Return the (x, y) coordinate for the center point of the cell that contains the specified text.  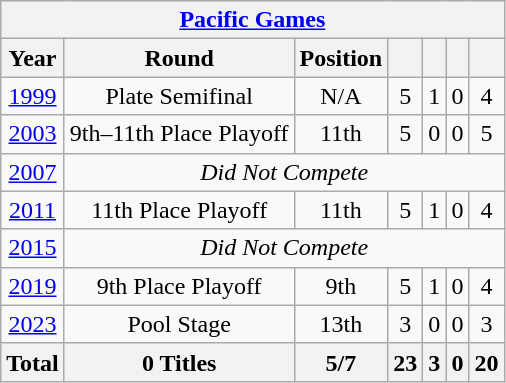
Round (179, 58)
Pool Stage (179, 324)
2019 (33, 286)
13th (341, 324)
Year (33, 58)
9th Place Playoff (179, 286)
1999 (33, 96)
2023 (33, 324)
9th (341, 286)
11th Place Playoff (179, 210)
0 Titles (179, 362)
20 (486, 362)
Total (33, 362)
9th–11th Place Playoff (179, 134)
Plate Semifinal (179, 96)
23 (406, 362)
2015 (33, 248)
2003 (33, 134)
Position (341, 58)
5/7 (341, 362)
2011 (33, 210)
2007 (33, 172)
N/A (341, 96)
Pacific Games (252, 20)
